Return [X, Y] of the center of cell containing provided text 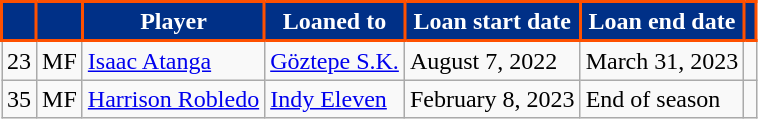
35 [20, 99]
End of season [662, 99]
March 31, 2023 [662, 60]
Player [173, 22]
Indy Eleven [335, 99]
Göztepe S.K. [335, 60]
February 8, 2023 [492, 99]
23 [20, 60]
Loaned to [335, 22]
Loan end date [662, 22]
Isaac Atanga [173, 60]
Harrison Robledo [173, 99]
Loan start date [492, 22]
August 7, 2022 [492, 60]
